Return [X, Y] of the center of cell containing provided text 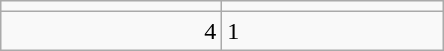
4 [112, 31]
1 [332, 31]
